Locate the cell with the specified text and output its (X, Y) center coordinate. 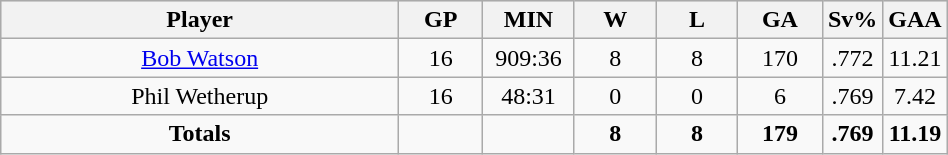
Totals (200, 134)
11.21 (915, 58)
.772 (852, 58)
170 (780, 58)
GAA (915, 20)
Phil Wetherup (200, 96)
Bob Watson (200, 58)
L (698, 20)
MIN (528, 20)
Sv% (852, 20)
7.42 (915, 96)
179 (780, 134)
W (615, 20)
11.19 (915, 134)
6 (780, 96)
GP (441, 20)
909:36 (528, 58)
Player (200, 20)
GA (780, 20)
48:31 (528, 96)
